Locate the cell with the specified text and output its (X, Y) center coordinate. 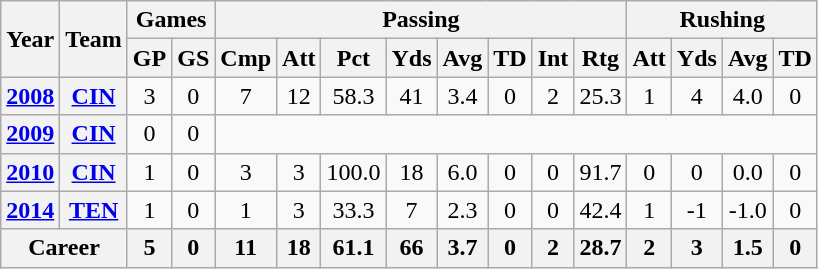
91.7 (600, 172)
42.4 (600, 210)
Team (94, 39)
2010 (30, 172)
Passing (421, 20)
100.0 (354, 172)
28.7 (600, 248)
61.1 (354, 248)
5 (149, 248)
Cmp (246, 58)
33.3 (354, 210)
2009 (30, 134)
2.3 (462, 210)
25.3 (600, 96)
6.0 (462, 172)
11 (246, 248)
2008 (30, 96)
Rushing (722, 20)
TEN (94, 210)
GS (194, 58)
4.0 (748, 96)
Games (170, 20)
66 (412, 248)
Int (553, 58)
58.3 (354, 96)
3.4 (462, 96)
Year (30, 39)
41 (412, 96)
Pct (354, 58)
2014 (30, 210)
-1 (696, 210)
1.5 (748, 248)
Rtg (600, 58)
12 (299, 96)
-1.0 (748, 210)
0.0 (748, 172)
Career (64, 248)
3.7 (462, 248)
4 (696, 96)
GP (149, 58)
